Scan for the cell matching the given text and deliver its [x, y] coordinate at center. 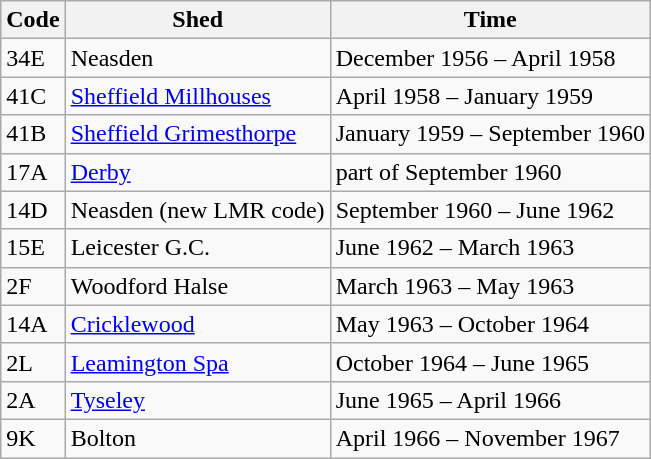
Time [490, 20]
41B [33, 134]
Neasden [198, 58]
Bolton [198, 438]
April 1966 – November 1967 [490, 438]
May 1963 – October 1964 [490, 324]
41C [33, 96]
2L [33, 362]
Derby [198, 172]
Tyseley [198, 400]
14D [33, 210]
Shed [198, 20]
September 1960 – June 1962 [490, 210]
15E [33, 248]
March 1963 – May 1963 [490, 286]
Cricklewood [198, 324]
2A [33, 400]
14A [33, 324]
Code [33, 20]
17A [33, 172]
Leicester G.C. [198, 248]
34E [33, 58]
2F [33, 286]
June 1962 – March 1963 [490, 248]
January 1959 – September 1960 [490, 134]
part of September 1960 [490, 172]
Sheffield Grimesthorpe [198, 134]
9K [33, 438]
Woodford Halse [198, 286]
June 1965 – April 1966 [490, 400]
December 1956 – April 1958 [490, 58]
Neasden (new LMR code) [198, 210]
April 1958 – January 1959 [490, 96]
Leamington Spa [198, 362]
October 1964 – June 1965 [490, 362]
Sheffield Millhouses [198, 96]
